Search for the cell housing the specified text and yield its [X, Y] center coordinate. 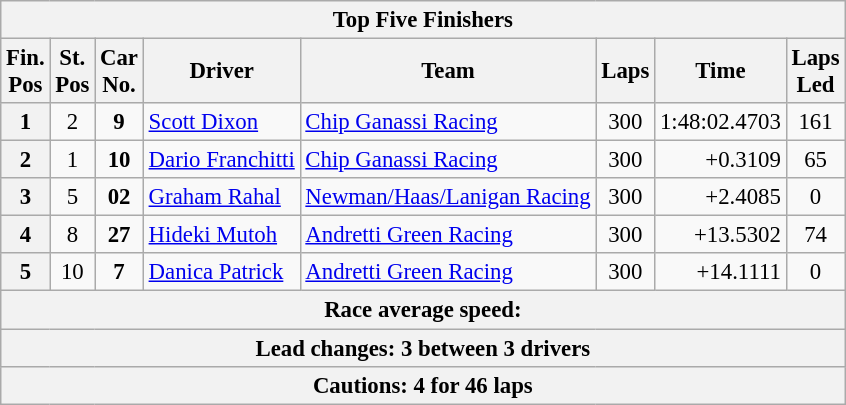
+13.5302 [720, 235]
Laps [626, 72]
74 [816, 235]
Hideki Mutoh [222, 235]
9 [120, 122]
161 [816, 122]
8 [72, 235]
Driver [222, 72]
Race average speed: [423, 310]
+2.4085 [720, 197]
Danica Patrick [222, 273]
1:48:02.4703 [720, 122]
3 [26, 197]
Fin.Pos [26, 72]
27 [120, 235]
Time [720, 72]
Dario Franchitti [222, 160]
+0.3109 [720, 160]
CarNo. [120, 72]
Team [448, 72]
+14.1111 [720, 273]
LapsLed [816, 72]
Top Five Finishers [423, 20]
Graham Rahal [222, 197]
St.Pos [72, 72]
Lead changes: 3 between 3 drivers [423, 348]
65 [816, 160]
Scott Dixon [222, 122]
4 [26, 235]
02 [120, 197]
Newman/Haas/Lanigan Racing [448, 197]
7 [120, 273]
Cautions: 4 for 46 laps [423, 385]
